Provide the [X, Y] coordinate of the cell's center where the given text is located.  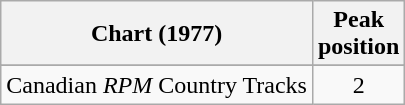
Canadian RPM Country Tracks [157, 85]
Peakposition [358, 34]
Chart (1977) [157, 34]
2 [358, 85]
